Capture the cell that displays the provided text and extract its (x, y) central coordinate. 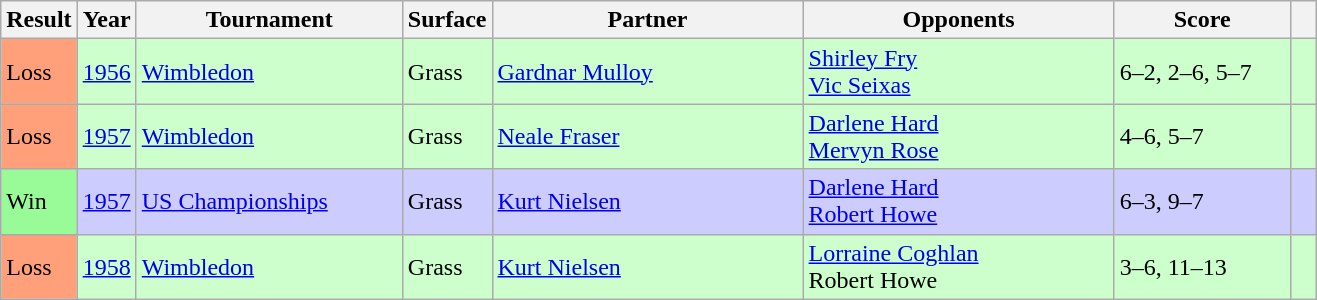
6–2, 2–6, 5–7 (1202, 72)
Gardnar Mulloy (648, 72)
3–6, 11–13 (1202, 266)
Lorraine Coghlan Robert Howe (958, 266)
Neale Fraser (648, 136)
Score (1202, 20)
Partner (648, 20)
Shirley Fry Vic Seixas (958, 72)
Tournament (269, 20)
Result (39, 20)
Win (39, 202)
Darlene Hard Robert Howe (958, 202)
1958 (106, 266)
Surface (447, 20)
Year (106, 20)
Darlene Hard Mervyn Rose (958, 136)
1956 (106, 72)
Opponents (958, 20)
6–3, 9–7 (1202, 202)
US Championships (269, 202)
4–6, 5–7 (1202, 136)
